Output the [X, Y] coordinate of the center of the cell containing the given text.  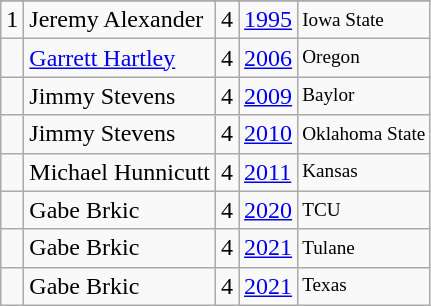
2006 [268, 58]
Tulane [364, 248]
2011 [268, 172]
Jeremy Alexander [120, 20]
2010 [268, 134]
Garrett Hartley [120, 58]
Texas [364, 286]
1995 [268, 20]
Iowa State [364, 20]
TCU [364, 210]
Oklahoma State [364, 134]
Oregon [364, 58]
1 [12, 20]
2020 [268, 210]
Kansas [364, 172]
Baylor [364, 96]
2009 [268, 96]
Michael Hunnicutt [120, 172]
